Return [X, Y] of the center of cell containing provided text 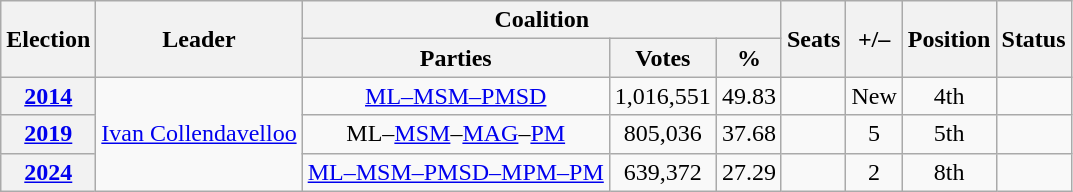
49.83 [748, 96]
Seats [813, 39]
2 [874, 172]
639,372 [662, 172]
8th [949, 172]
1,016,551 [662, 96]
% [748, 58]
5 [874, 134]
37.68 [748, 134]
5th [949, 134]
New [874, 96]
4th [949, 96]
27.29 [748, 172]
Ivan Collendavelloo [199, 134]
Parties [456, 58]
2014 [48, 96]
ML–MSM–MAG–PM [456, 134]
+/– [874, 39]
Position [949, 39]
Votes [662, 58]
Election [48, 39]
Leader [199, 39]
2019 [48, 134]
805,036 [662, 134]
Coalition [542, 20]
ML–MSM–PMSD [456, 96]
2024 [48, 172]
ML–MSM–PMSD–MPM–PM [456, 172]
Status [1034, 39]
